Return [X, Y] of the center of cell containing provided text 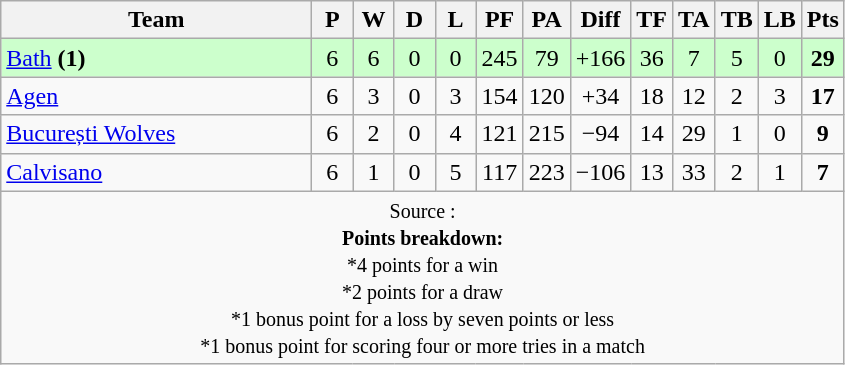
PF [500, 20]
17 [822, 96]
121 [500, 134]
154 [500, 96]
79 [546, 58]
TF [652, 20]
13 [652, 172]
L [456, 20]
−94 [600, 134]
33 [694, 172]
PA [546, 20]
117 [500, 172]
Calvisano [156, 172]
TA [694, 20]
223 [546, 172]
D [414, 20]
+166 [600, 58]
18 [652, 96]
14 [652, 134]
120 [546, 96]
Team [156, 20]
9 [822, 134]
W [374, 20]
LB [780, 20]
+34 [600, 96]
215 [546, 134]
Diff [600, 20]
București Wolves [156, 134]
12 [694, 96]
Bath (1) [156, 58]
Agen [156, 96]
−106 [600, 172]
36 [652, 58]
Pts [822, 20]
245 [500, 58]
P [332, 20]
TB [736, 20]
4 [456, 134]
